Locate the cell with the specified text and output its (X, Y) center coordinate. 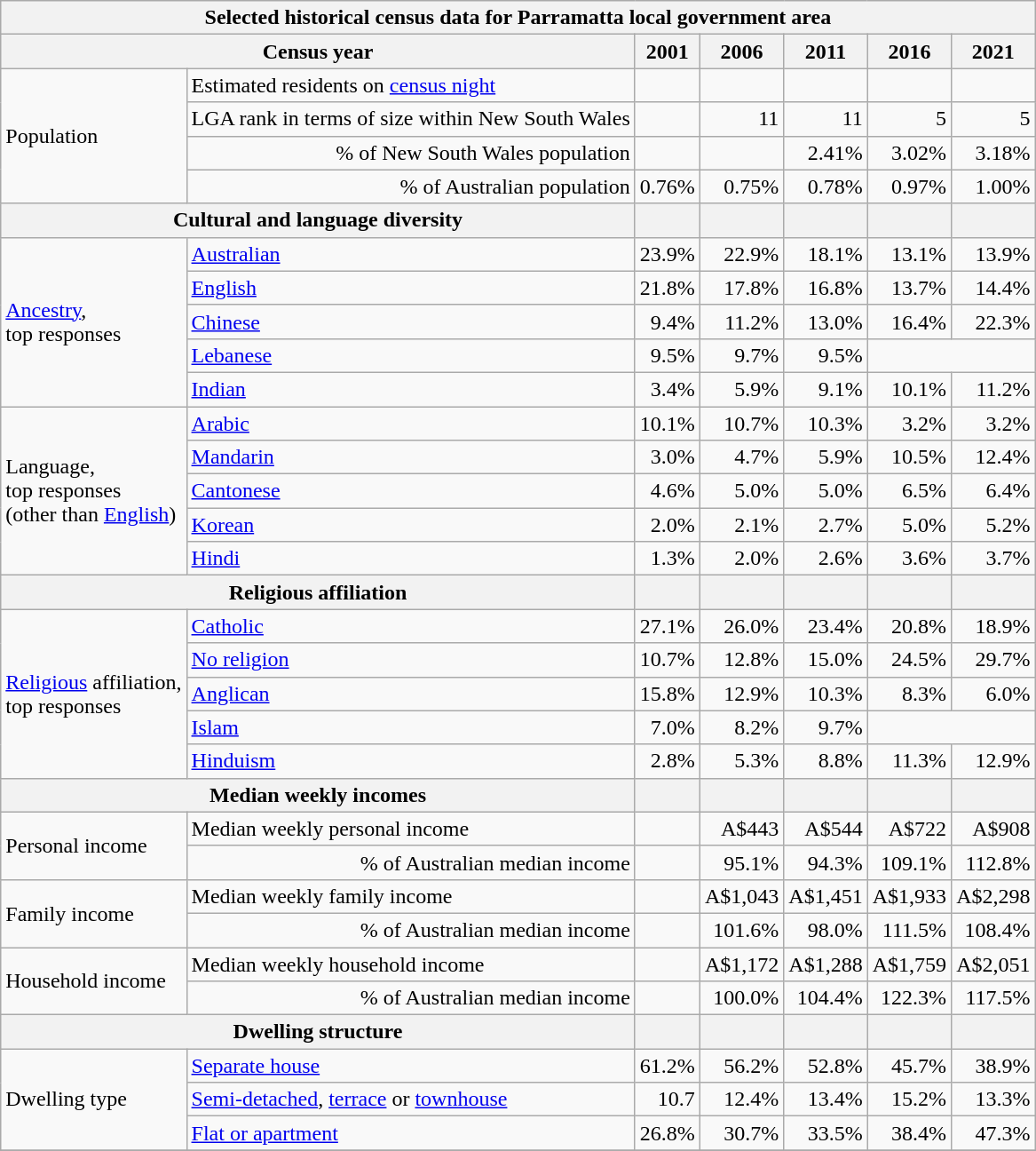
23.4% (826, 626)
9.1% (826, 389)
Ancestry,top responses (94, 321)
104.4% (826, 998)
A$1,043 (741, 896)
8.2% (741, 727)
9.4% (668, 321)
3.4% (668, 389)
No religion (410, 660)
100.0% (741, 998)
18.1% (826, 254)
15.2% (909, 1099)
16.8% (826, 288)
21.8% (668, 288)
Religious affiliation (318, 592)
45.7% (909, 1066)
112.8% (993, 862)
0.75% (741, 187)
26.8% (668, 1133)
47.3% (993, 1133)
Census year (318, 52)
5.2% (993, 525)
% of Australian population (410, 187)
2.41% (826, 153)
Dwelling structure (318, 1032)
A$722 (909, 829)
Population (94, 136)
10.5% (909, 457)
29.7% (993, 660)
Arabic (410, 424)
Australian (410, 254)
Language,top responses(other than English) (94, 491)
2.8% (668, 761)
56.2% (741, 1066)
A$1,288 (826, 964)
Estimated residents on census night (410, 85)
20.8% (909, 626)
109.1% (909, 862)
2016 (909, 52)
6.0% (993, 694)
23.9% (668, 254)
6.4% (993, 491)
4.6% (668, 491)
13.3% (993, 1099)
Religious affiliation,top responses (94, 694)
3.0% (668, 457)
3.02% (909, 153)
26.0% (741, 626)
Korean (410, 525)
2.7% (826, 525)
A$1,172 (741, 964)
A$544 (826, 829)
18.9% (993, 626)
Hinduism (410, 761)
4.7% (741, 457)
2006 (741, 52)
3.18% (993, 153)
0.97% (909, 187)
15.0% (826, 660)
0.78% (826, 187)
12.8% (741, 660)
Median weekly incomes (318, 795)
7.0% (668, 727)
98.0% (826, 930)
38.9% (993, 1066)
A$908 (993, 829)
Flat or apartment (410, 1133)
Cultural and language diversity (318, 220)
11.3% (909, 761)
13.0% (826, 321)
33.5% (826, 1133)
14.4% (993, 288)
1.00% (993, 187)
22.3% (993, 321)
101.6% (741, 930)
2021 (993, 52)
0.76% (668, 187)
Personal income (94, 845)
Separate house (410, 1066)
A$2,298 (993, 896)
52.8% (826, 1066)
2001 (668, 52)
% of New South Wales population (410, 153)
Catholic (410, 626)
2.6% (826, 559)
8.3% (909, 694)
117.5% (993, 998)
38.4% (909, 1133)
Lebanese (410, 355)
Median weekly family income (410, 896)
95.1% (741, 862)
27.1% (668, 626)
3.6% (909, 559)
111.5% (909, 930)
10.7 (668, 1099)
13.4% (826, 1099)
3.7% (993, 559)
Semi-detached, terrace or townhouse (410, 1099)
Median weekly household income (410, 964)
108.4% (993, 930)
Islam (410, 727)
Family income (94, 913)
22.9% (741, 254)
94.3% (826, 862)
Hindi (410, 559)
17.8% (741, 288)
Mandarin (410, 457)
A$1,451 (826, 896)
2011 (826, 52)
Household income (94, 980)
122.3% (909, 998)
2.1% (741, 525)
A$443 (741, 829)
Selected historical census data for Parramatta local government area (518, 18)
30.7% (741, 1133)
Median weekly personal income (410, 829)
13.7% (909, 288)
16.4% (909, 321)
5.3% (741, 761)
Cantonese (410, 491)
8.8% (826, 761)
A$1,933 (909, 896)
A$2,051 (993, 964)
LGA rank in terms of size within New South Wales (410, 119)
1.3% (668, 559)
6.5% (909, 491)
Anglican (410, 694)
61.2% (668, 1066)
24.5% (909, 660)
13.9% (993, 254)
English (410, 288)
15.8% (668, 694)
Chinese (410, 321)
13.1% (909, 254)
A$1,759 (909, 964)
Indian (410, 389)
Dwelling type (94, 1099)
